Return the [x, y] coordinate for the center point of the cell that contains the specified text.  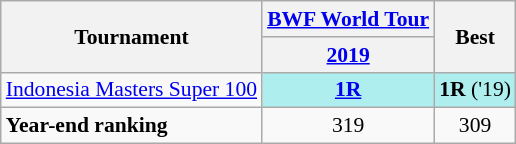
309 [475, 126]
319 [348, 126]
BWF World Tour [348, 19]
2019 [348, 55]
Tournament [132, 36]
Best [475, 36]
Indonesia Masters Super 100 [132, 90]
1R [348, 90]
1R ('19) [475, 90]
Year-end ranking [132, 126]
